Locate the cell with the specified text and output its [x, y] center coordinate. 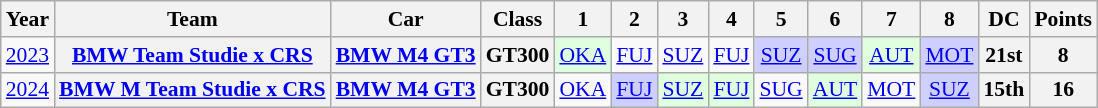
5 [780, 19]
BMW M Team Studie x CRS [192, 90]
Team [192, 19]
15th [1004, 90]
1 [582, 19]
3 [682, 19]
Points [1063, 19]
4 [731, 19]
21st [1004, 55]
2 [634, 19]
2023 [28, 55]
16 [1063, 90]
Car [406, 19]
DC [1004, 19]
Class [518, 19]
6 [835, 19]
2024 [28, 90]
BMW Team Studie x CRS [192, 55]
Year [28, 19]
7 [891, 19]
